Identify which cell holds the provided text, then report its (X, Y) central coordinate. 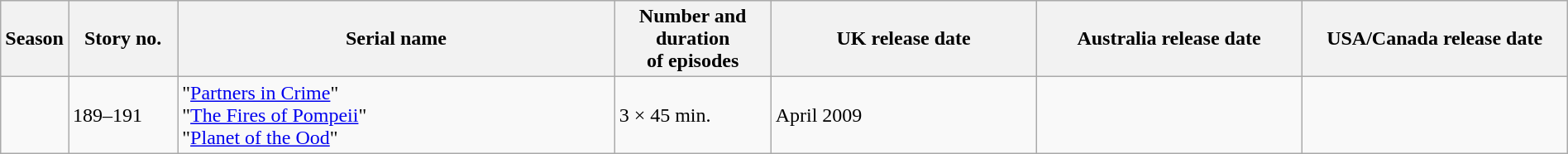
Season (35, 39)
USA/Canada release date (1434, 39)
April 2009 (903, 115)
Australia release date (1169, 39)
Serial name (396, 39)
Number and durationof episodes (693, 39)
Story no. (122, 39)
"Partners in Crime" "The Fires of Pompeii" "Planet of the Ood" (396, 115)
189–191 (122, 115)
UK release date (903, 39)
3 × 45 min. (693, 115)
